Return the [X, Y] coordinate for the center point of the cell that contains the specified text.  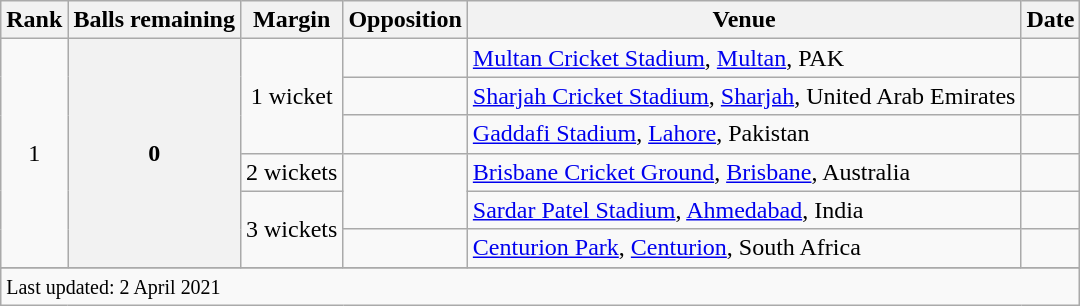
1 [34, 153]
Sardar Patel Stadium, Ahmedabad, India [744, 210]
Centurion Park, Centurion, South Africa [744, 248]
Opposition [405, 20]
Rank [34, 20]
Date [1050, 20]
Margin [291, 20]
Last updated: 2 April 2021 [540, 286]
2 wickets [291, 172]
0 [154, 153]
Sharjah Cricket Stadium, Sharjah, United Arab Emirates [744, 96]
Gaddafi Stadium, Lahore, Pakistan [744, 134]
3 wickets [291, 229]
Balls remaining [154, 20]
Multan Cricket Stadium, Multan, PAK [744, 58]
Venue [744, 20]
1 wicket [291, 96]
Brisbane Cricket Ground, Brisbane, Australia [744, 172]
